Identify which cell holds the provided text, then report its [x, y] central coordinate. 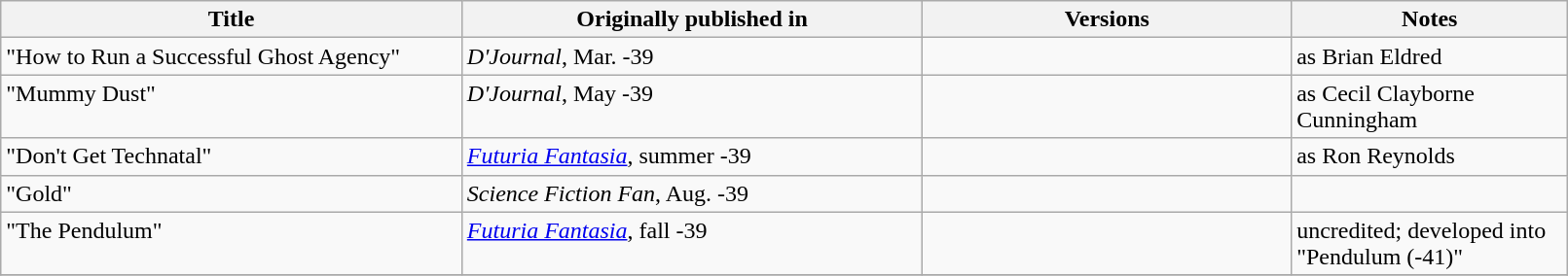
Science Fiction Fan, Aug. -39 [692, 193]
"Gold" [232, 193]
Futuria Fantasia, fall -39 [692, 243]
as Ron Reynolds [1430, 156]
"Mummy Dust" [232, 107]
"The Pendulum" [232, 243]
D'Journal, Mar. -39 [692, 56]
as Brian Eldred [1430, 56]
Futuria Fantasia, summer -39 [692, 156]
Originally published in [692, 19]
D'Journal, May -39 [692, 107]
"Don't Get Technatal" [232, 156]
"How to Run a Successful Ghost Agency" [232, 56]
Notes [1430, 19]
Title [232, 19]
uncredited; developed into "Pendulum (-41)" [1430, 243]
Versions [1108, 19]
as Cecil Clayborne Cunningham [1430, 107]
